For the text-containing cell, return its midpoint in (X, Y) coordinate format. 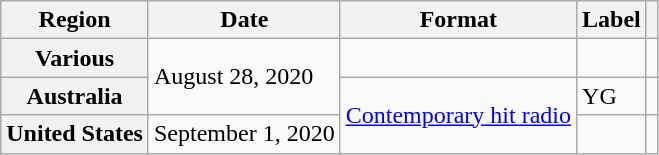
Various (75, 58)
Contemporary hit radio (458, 115)
Region (75, 20)
Format (458, 20)
Label (612, 20)
United States (75, 134)
August 28, 2020 (244, 77)
Date (244, 20)
YG (612, 96)
September 1, 2020 (244, 134)
Australia (75, 96)
